Find where the given text appears and provide that cell's center as (x, y) coordinate. 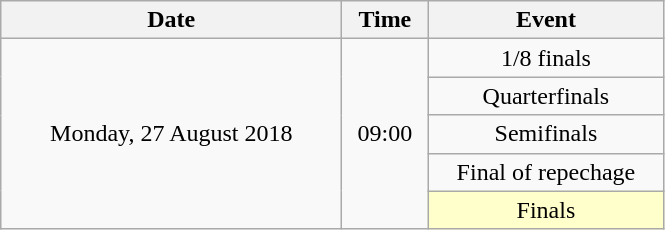
Final of repechage (546, 172)
Semifinals (546, 134)
1/8 finals (546, 58)
Date (172, 20)
Event (546, 20)
09:00 (385, 134)
Time (385, 20)
Monday, 27 August 2018 (172, 134)
Finals (546, 210)
Quarterfinals (546, 96)
